Return the (X, Y) coordinate for the center point of the cell that contains the specified text.  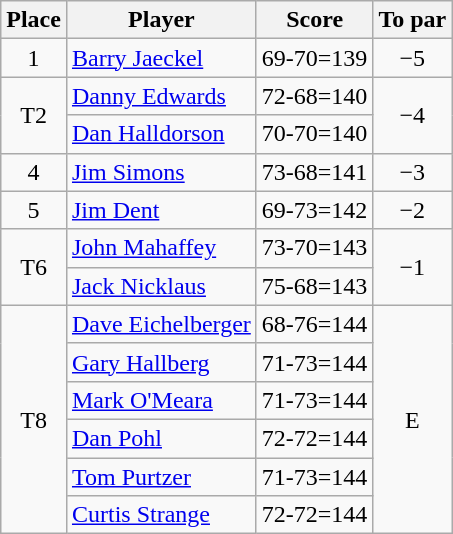
68-76=144 (314, 324)
Danny Edwards (161, 96)
69-70=139 (314, 58)
Place (34, 20)
−1 (412, 267)
72-68=140 (314, 96)
Curtis Strange (161, 515)
Player (161, 20)
T2 (34, 115)
E (412, 419)
T6 (34, 267)
69-73=142 (314, 210)
Jack Nicklaus (161, 286)
70-70=140 (314, 134)
73-70=143 (314, 248)
1 (34, 58)
75-68=143 (314, 286)
Gary Hallberg (161, 362)
T8 (34, 419)
5 (34, 210)
Jim Dent (161, 210)
−2 (412, 210)
Dan Pohl (161, 438)
Barry Jaeckel (161, 58)
Dave Eichelberger (161, 324)
John Mahaffey (161, 248)
−4 (412, 115)
73-68=141 (314, 172)
Mark O'Meara (161, 400)
Dan Halldorson (161, 134)
Score (314, 20)
Tom Purtzer (161, 477)
To par (412, 20)
Jim Simons (161, 172)
−3 (412, 172)
4 (34, 172)
−5 (412, 58)
